Capture the cell that displays the provided text and extract its (X, Y) central coordinate. 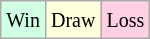
Win (24, 20)
Loss (126, 20)
Draw (72, 20)
